Locate the cell with the specified text and output its [X, Y] center coordinate. 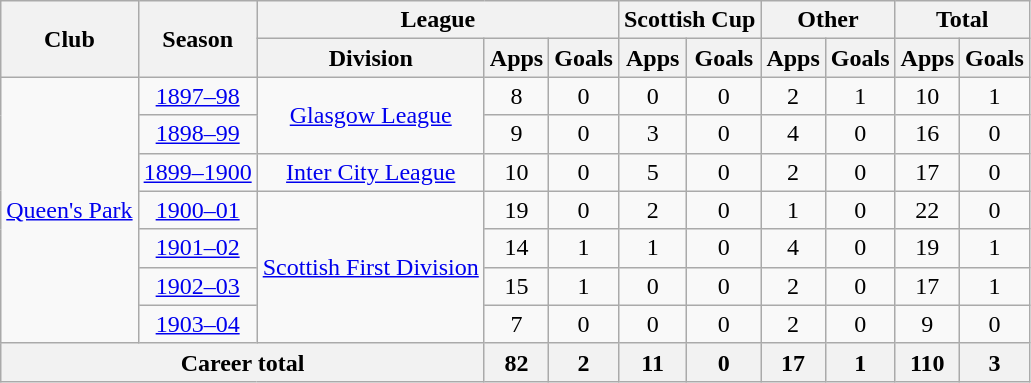
1901–02 [198, 248]
5 [652, 172]
Division [370, 58]
1902–03 [198, 286]
Season [198, 39]
Inter City League [370, 172]
11 [652, 362]
Scottish First Division [370, 267]
Career total [243, 362]
Scottish Cup [689, 20]
22 [927, 210]
1897–98 [198, 96]
8 [516, 96]
Club [70, 39]
League [438, 20]
1903–04 [198, 324]
Other [828, 20]
Queen's Park [70, 210]
1898–99 [198, 134]
82 [516, 362]
7 [516, 324]
1900–01 [198, 210]
Glasgow League [370, 115]
Total [962, 20]
16 [927, 134]
15 [516, 286]
110 [927, 362]
14 [516, 248]
1899–1900 [198, 172]
